Return (x, y) of the center of cell containing provided text 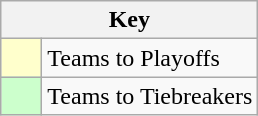
Key (130, 20)
Teams to Tiebreakers (150, 96)
Teams to Playoffs (150, 58)
